Identify which cell holds the provided text, then report its (X, Y) central coordinate. 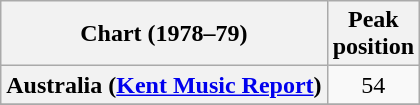
Chart (1978–79) (164, 34)
Peakposition (373, 34)
Australia (Kent Music Report) (164, 85)
54 (373, 85)
